Output the [x, y] coordinate of the center of the cell containing the given text.  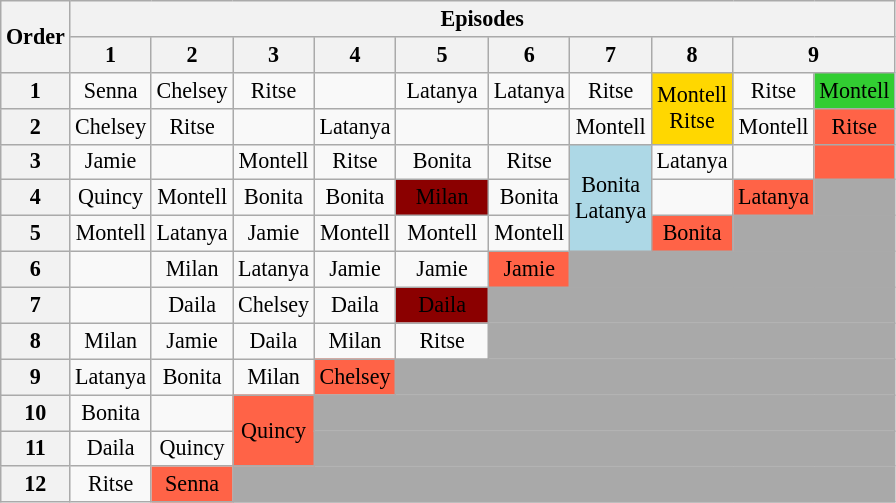
11 [36, 448]
MontellRitse [692, 108]
Episodes [482, 18]
Order [36, 36]
12 [36, 484]
10 [36, 412]
BonitaLatanya [610, 198]
